Identify which cell holds the provided text, then report its [x, y] central coordinate. 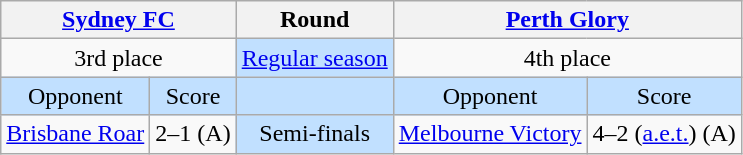
3rd place [118, 58]
Regular season [314, 58]
4th place [567, 58]
Semi-finals [314, 134]
Brisbane Roar [76, 134]
Round [314, 20]
Melbourne Victory [490, 134]
4–2 (a.e.t.) (A) [664, 134]
Sydney FC [118, 20]
Perth Glory [567, 20]
2–1 (A) [193, 134]
